Find where the given text appears and provide that cell's center as (X, Y) coordinate. 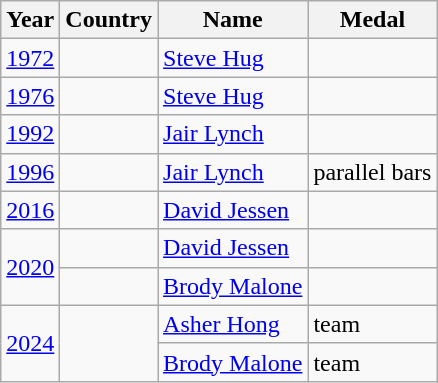
Medal (372, 20)
Country (109, 20)
Year (30, 20)
Name (233, 20)
1992 (30, 134)
1996 (30, 172)
parallel bars (372, 172)
2020 (30, 267)
1976 (30, 96)
2016 (30, 210)
Asher Hong (233, 324)
2024 (30, 343)
1972 (30, 58)
